Pinpoint the cell where the given text exists, returning its [X, Y] midpoint coordinate. 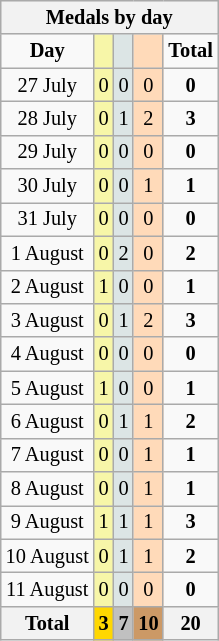
6 August [48, 421]
Day [48, 51]
20 [190, 623]
9 August [48, 522]
28 July [48, 118]
27 July [48, 85]
29 July [48, 152]
Medals by day [110, 17]
30 July [48, 186]
3 August [48, 320]
11 August [48, 589]
4 August [48, 354]
1 August [48, 253]
8 August [48, 489]
2 August [48, 287]
10 August [48, 556]
10 [148, 623]
31 July [48, 219]
5 August [48, 388]
7 [124, 623]
7 August [48, 455]
